Identify which cell holds the provided text, then report its (X, Y) central coordinate. 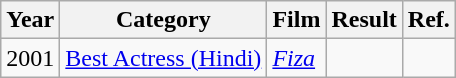
2001 (30, 58)
Year (30, 20)
Best Actress (Hindi) (164, 58)
Film (296, 20)
Result (364, 20)
Ref. (428, 20)
Category (164, 20)
Fiza (296, 58)
